Identify which cell holds the provided text, then report its (X, Y) central coordinate. 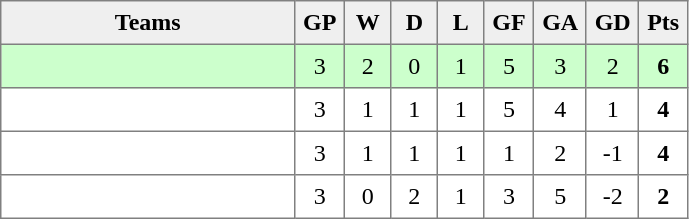
D (414, 23)
-2 (612, 197)
Teams (148, 23)
L (461, 23)
-1 (612, 153)
GA (560, 23)
GP (320, 23)
W (368, 23)
GF (509, 23)
Pts (663, 23)
6 (663, 66)
GD (612, 23)
